Return (X, Y) of the center of cell containing provided text 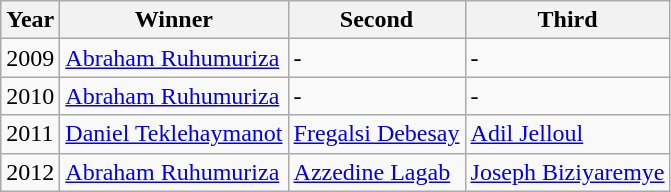
2010 (30, 96)
2011 (30, 134)
Winner (174, 20)
Daniel Teklehaymanot (174, 134)
Third (568, 20)
2012 (30, 172)
Adil Jelloul (568, 134)
Year (30, 20)
Azzedine Lagab (376, 172)
2009 (30, 58)
Fregalsi Debesay (376, 134)
Second (376, 20)
Joseph Biziyaremye (568, 172)
